Determine the (x, y) coordinate at the center of the cell enclosing the given text.  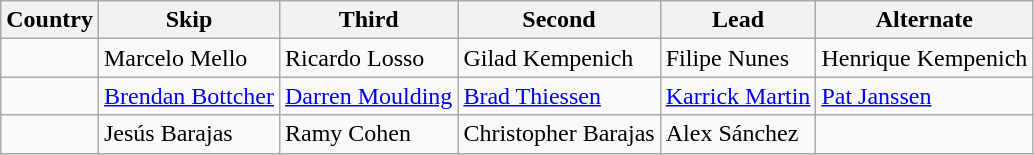
Gilad Kempenich (559, 58)
Skip (188, 20)
Third (368, 20)
Karrick Martin (738, 96)
Alternate (924, 20)
Brendan Bottcher (188, 96)
Brad Thiessen (559, 96)
Alex Sánchez (738, 134)
Marcelo Mello (188, 58)
Second (559, 20)
Filipe Nunes (738, 58)
Lead (738, 20)
Jesús Barajas (188, 134)
Ricardo Losso (368, 58)
Ramy Cohen (368, 134)
Christopher Barajas (559, 134)
Pat Janssen (924, 96)
Country (50, 20)
Henrique Kempenich (924, 58)
Darren Moulding (368, 96)
